Determine the [x, y] coordinate at the center of the cell enclosing the given text.  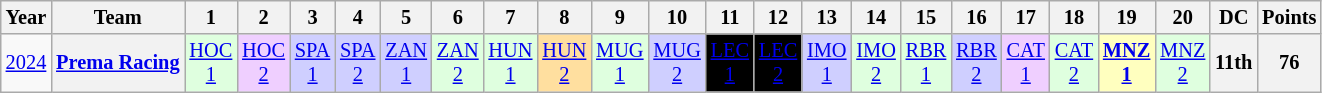
HOC1 [210, 63]
Points [1289, 17]
4 [358, 17]
DC [1234, 17]
MUG2 [676, 63]
6 [458, 17]
2024 [26, 63]
Team [118, 17]
MUG1 [620, 63]
5 [406, 17]
17 [1026, 17]
CAT2 [1074, 63]
SPA2 [358, 63]
14 [876, 17]
19 [1126, 17]
MNZ2 [1182, 63]
20 [1182, 17]
11 [730, 17]
HUN1 [511, 63]
LEC2 [778, 63]
13 [826, 17]
HOC2 [264, 63]
10 [676, 17]
Prema Racing [118, 63]
76 [1289, 63]
9 [620, 17]
IMO2 [876, 63]
8 [564, 17]
ZAN2 [458, 63]
16 [976, 17]
18 [1074, 17]
MNZ1 [1126, 63]
2 [264, 17]
HUN2 [564, 63]
12 [778, 17]
15 [926, 17]
7 [511, 17]
Year [26, 17]
11th [1234, 63]
IMO1 [826, 63]
3 [312, 17]
RBR2 [976, 63]
CAT1 [1026, 63]
SPA1 [312, 63]
1 [210, 17]
LEC1 [730, 63]
RBR1 [926, 63]
ZAN1 [406, 63]
